Extract the (X, Y) coordinate from the center of the cell holding the provided text.  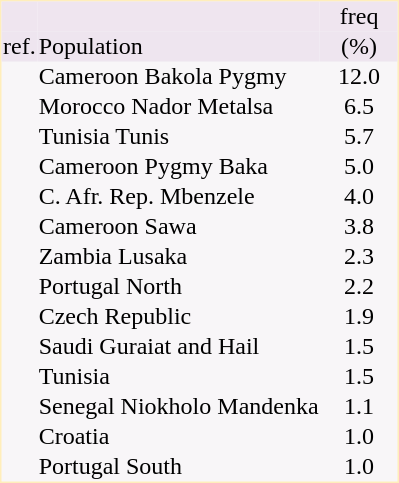
5.7 (359, 137)
Croatia (178, 437)
2.2 (359, 287)
3.8 (359, 227)
1.1 (359, 407)
Morocco Nador Metalsa (178, 107)
Cameroon Sawa (178, 227)
Cameroon Bakola Pygmy (178, 77)
6.5 (359, 107)
1.9 (359, 317)
Saudi Guraiat and Hail (178, 347)
ref. (20, 47)
4.0 (359, 197)
Tunisia (178, 377)
(%) (359, 47)
Portugal North (178, 287)
Tunisia Tunis (178, 137)
Zambia Lusaka (178, 257)
Senegal Niokholo Mandenka (178, 407)
Czech Republic (178, 317)
C. Afr. Rep. Mbenzele (178, 197)
Portugal South (178, 467)
2.3 (359, 257)
5.0 (359, 167)
Population (178, 47)
Cameroon Pygmy Baka (178, 167)
12.0 (359, 77)
freq (359, 17)
